For the text-containing cell, return its midpoint in (X, Y) coordinate format. 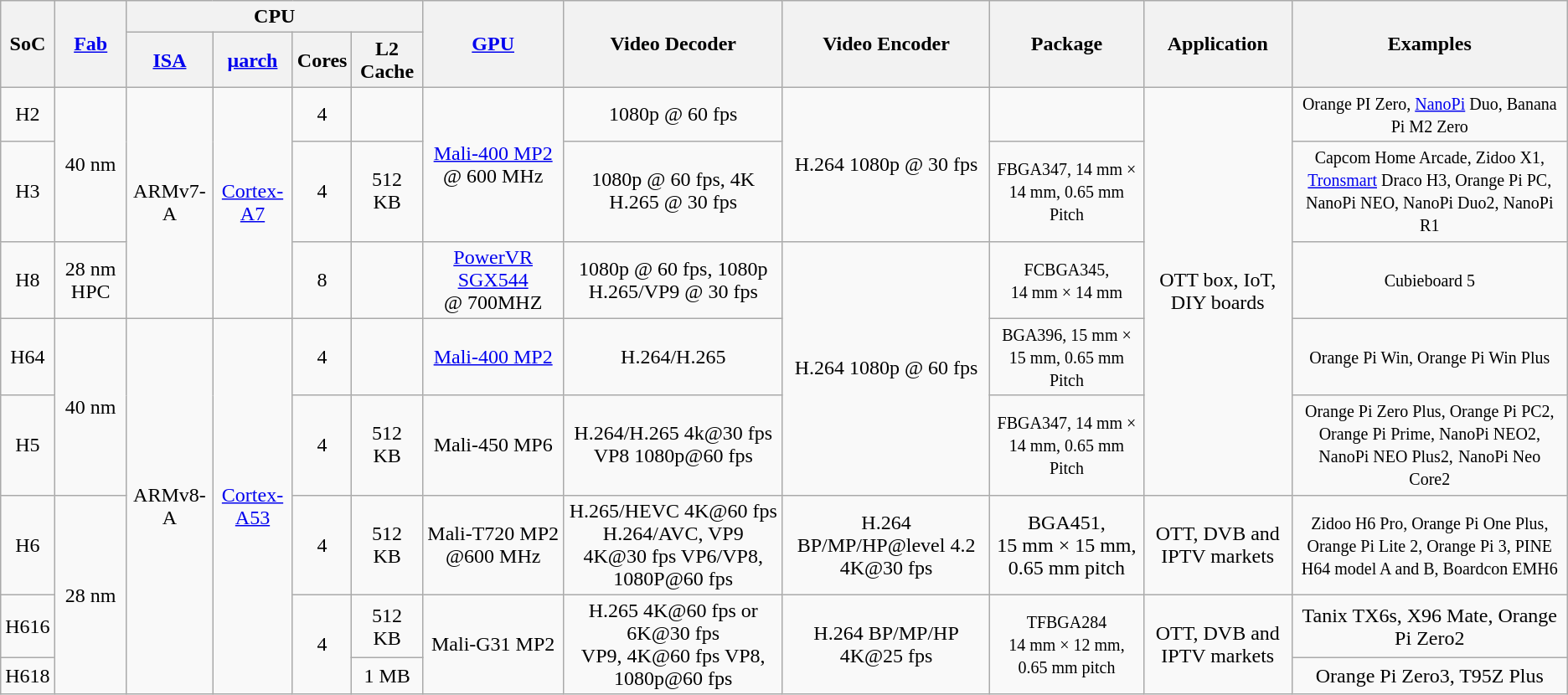
Cores (322, 60)
Fab (90, 44)
H.264/H.265 (673, 357)
OTT box, IoT, DIY boards (1218, 291)
ARMv8-A (169, 506)
H.264 1080p @ 30 fps (886, 164)
H6 (28, 544)
GPU (493, 44)
PowerVR SGX544@ 700MHZ (493, 280)
Tanix TX6s, X96 Mate, Orange Pi Zero2 (1429, 626)
Video Encoder (886, 44)
H64 (28, 357)
H.264 1080p @ 60 fps (886, 368)
8 (322, 280)
Mali-T720 MP2 @600 MHz (493, 544)
Package (1067, 44)
1 MB (387, 676)
TFBGA284 14 mm × 12 mm, 0.65 mm pitch (1067, 645)
CPU (275, 17)
H.265/HEVC 4K@60 fpsH.264/AVC, VP9 4K@30 fps VP6/VP8, 1080P@60 fps (673, 544)
BGA396, 15 mm × 15 mm, 0.65 mm Pitch (1067, 357)
28 nm HPC (90, 280)
H618 (28, 676)
Cortex-A7 (253, 203)
Cubieboard 5 (1429, 280)
Mali-450 MP6 (493, 445)
Orange Pi Zero Plus, Orange Pi PC2, Orange Pi Prime, NanoPi NEO2, NanoPi NEO Plus2, NanoPi Neo Core2 (1429, 445)
Mali-400 MP2 (493, 357)
H616 (28, 626)
μarch (253, 60)
1080p @ 60 fps, 1080p H.265/VP9 @ 30 fps (673, 280)
Mali-400 MP2@ 600 MHz (493, 164)
1080p @ 60 fps (673, 114)
L2 Cache (387, 60)
Video Decoder (673, 44)
H.265 4K@60 fps or 6K@30 fpsVP9, 4K@60 fps VP8, 1080p@60 fps (673, 645)
H8 (28, 280)
H.264 BP/MP/HP 4K@25 fps (886, 645)
Mali-G31 MP2 (493, 645)
H2 (28, 114)
SoC (28, 44)
Orange PI Zero, NanoPi Duo, Banana Pi M2 Zero (1429, 114)
Application (1218, 44)
Capcom Home Arcade, Zidoo X1, Tronsmart Draco H3, Orange Pi PC, NanoPi NEO, NanoPi Duo2, NanoPi R1 (1429, 191)
ISA (169, 60)
ARMv7-A (169, 203)
FCBGA345, 14 mm × 14 mm (1067, 280)
Orange Pi Zero3, T95Z Plus (1429, 676)
Orange Pi Win, Orange Pi Win Plus (1429, 357)
BGA451, 15 mm × 15 mm,0.65 mm pitch (1067, 544)
Zidoo H6 Pro, Orange Pi One Plus, Orange Pi Lite 2, Orange Pi 3, PINE H64 model A and B, Boardcon EMH6 (1429, 544)
H5 (28, 445)
Examples (1429, 44)
H.264 BP/MP/HP@level 4.2 4K@30 fps (886, 544)
Cortex-A53 (253, 506)
H.264/H.265 4k@30 fps VP8 1080p@60 fps (673, 445)
1080p @ 60 fps, 4K H.265 @ 30 fps (673, 191)
H3 (28, 191)
28 nm (90, 595)
